Provide the [X, Y] coordinate of the cell's center where the given text is located.  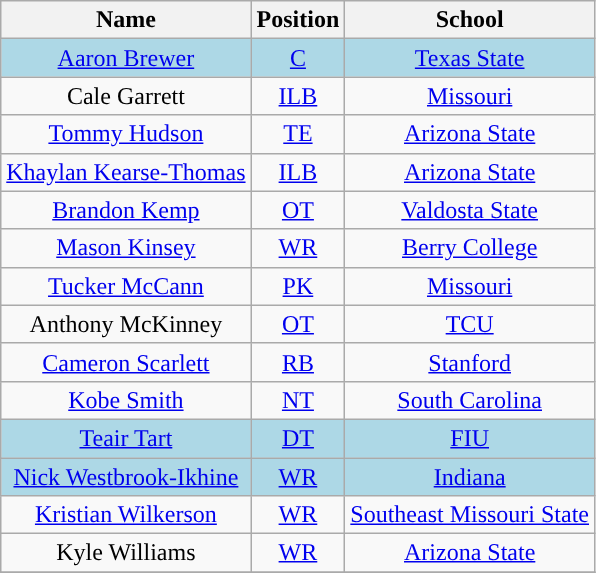
Position [298, 20]
TE [298, 134]
NT [298, 400]
C [298, 58]
DT [298, 438]
Tucker McCann [126, 286]
Cale Garrett [126, 96]
Kyle Williams [126, 553]
PK [298, 286]
Tommy Hudson [126, 134]
Khaylan Kearse-Thomas [126, 172]
Valdosta State [470, 210]
School [470, 20]
Name [126, 20]
Southeast Missouri State [470, 515]
Indiana [470, 477]
Aaron Brewer [126, 58]
Cameron Scarlett [126, 362]
Teair Tart [126, 438]
Mason Kinsey [126, 248]
FIU [470, 438]
TCU [470, 324]
Brandon Kemp [126, 210]
Kristian Wilkerson [126, 515]
RB [298, 362]
Texas State [470, 58]
Anthony McKinney [126, 324]
Stanford [470, 362]
Kobe Smith [126, 400]
South Carolina [470, 400]
Berry College [470, 248]
Nick Westbrook-Ikhine [126, 477]
